Determine the (X, Y) coordinate at the center of the cell enclosing the given text.  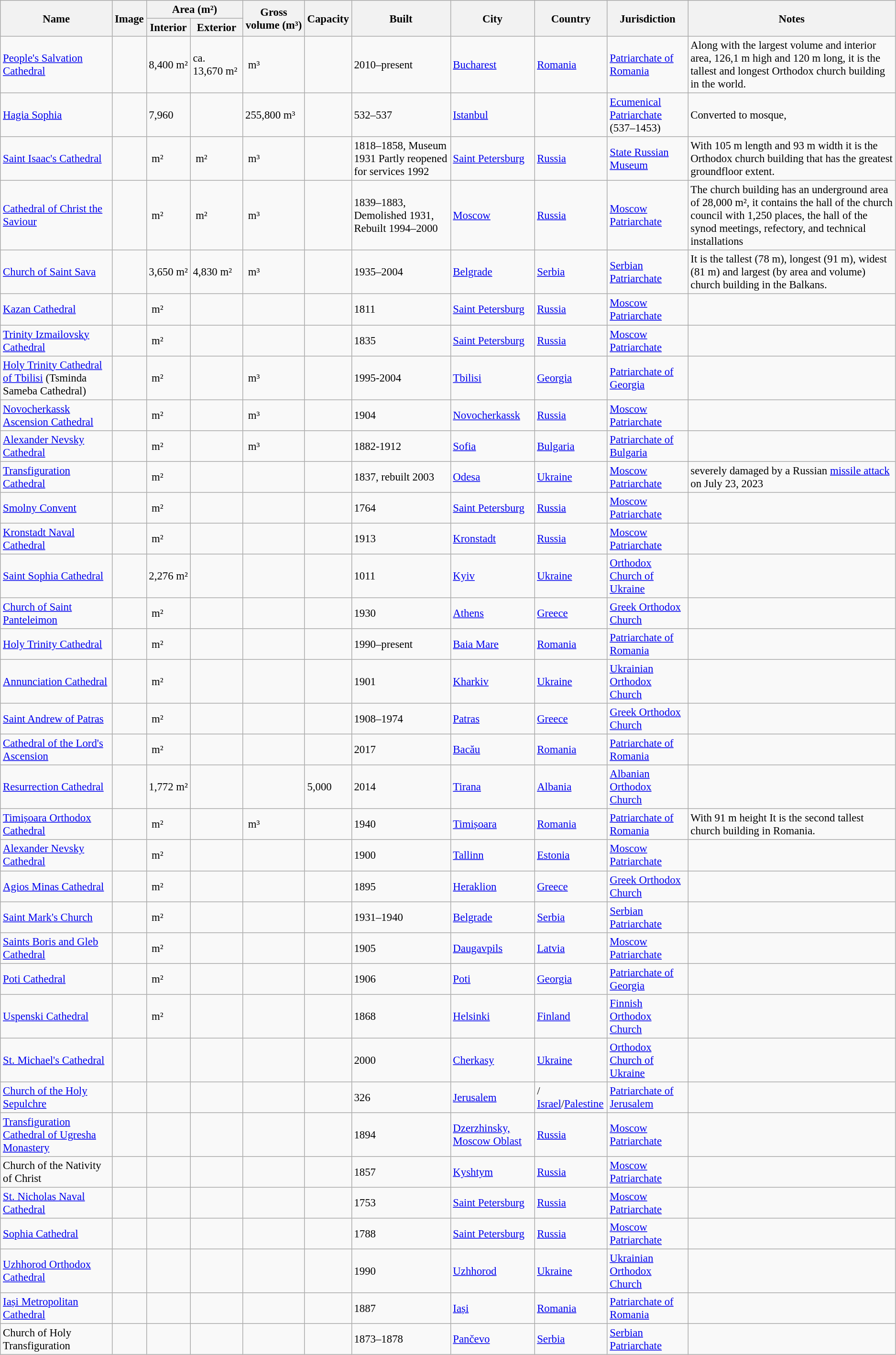
Istanbul (492, 115)
Holy Trinity Cathedral (56, 645)
Saints Boris and Gleb Cathedral (56, 948)
4,830 m² (217, 273)
1906 (401, 979)
/ Israel/Palestine (571, 1098)
Bucharest (492, 65)
Gross volume (m³) (273, 18)
1913 (401, 538)
Cherkasy (492, 1060)
1908–1974 (401, 719)
Resurrection Cathedral (56, 787)
2017 (401, 750)
Novocherkassk (492, 415)
Patriarchate of Bulgaria (647, 446)
Saint Isaac's Cathedral (56, 159)
255,800 m³ (273, 115)
Albanian Orthodox Church (647, 787)
Church of the Nativity of Christ (56, 1172)
Odesa (492, 477)
1839–1883, Demolished 1931, Rebuilt 1994–2000 (401, 216)
State Russian Museum (647, 159)
3,650 m² (168, 273)
Agios Minas Cathedral (56, 886)
Interior (168, 28)
Church of Saint Panteleimon (56, 613)
Notes (792, 18)
2014 (401, 787)
Uspenski Cathedral (56, 1016)
Along with the largest volume and interior area, 126,1 m high and 120 m long, it is the tallest and longest Orthodox church building in the world. (792, 65)
Saint Sophia Cathedral (56, 576)
Trinity Izmailovsky Cathedral (56, 340)
Converted to mosque, (792, 115)
ca. 13,670 m² (217, 65)
1868 (401, 1016)
St. Nicholas Naval Cathedral (56, 1203)
1837, rebuilt 2003 (401, 477)
Timișoara (492, 824)
Bulgaria (571, 446)
1901 (401, 682)
1788 (401, 1234)
1990–present (401, 645)
1857 (401, 1172)
1753 (401, 1203)
St. Michael's Cathedral (56, 1060)
Kronstadt Naval Cathedral (56, 538)
Dzerzhinsky, Moscow Oblast (492, 1135)
1811 (401, 310)
With 105 m length and 93 m width it is the Orthodox church building that has the greatest groundfloor extent. (792, 159)
2010–present (401, 65)
Cathedral of Christ the Saviour (56, 216)
Poti Cathedral (56, 979)
1900 (401, 856)
1930 (401, 613)
Kyshtym (492, 1172)
Uzhhorod Orthodox Cathedral (56, 1271)
1935–2004 (401, 273)
1995-2004 (401, 378)
Church of the Holy Sepulchre (56, 1098)
326 (401, 1098)
People's Salvation Cathedral (56, 65)
1873–1878 (401, 1340)
Cathedral of the Lord's Ascension (56, 750)
Ecumenical Patriarchate (537–1453) (647, 115)
Name (56, 18)
Area (m²) (195, 10)
City (492, 18)
Holy Trinity Cathedral of Tbilisi (Tsminda Sameba Cathedral) (56, 378)
Kyiv (492, 576)
Annunciation Cathedral (56, 682)
Heraklion (492, 886)
1904 (401, 415)
Transfiguration Cathedral of Ugresha Monastery (56, 1135)
1818–1858, Museum 1931 Partly reopened for services 1992 (401, 159)
Latvia (571, 948)
Timișoara Orthodox Cathedral (56, 824)
2000 (401, 1060)
1835 (401, 340)
1895 (401, 886)
Tirana (492, 787)
Jurisdiction (647, 18)
1931–1940 (401, 917)
Novocherkassk Ascension Cathedral (56, 415)
Kharkiv (492, 682)
Poti (492, 979)
Country (571, 18)
Patras (492, 719)
Saint Mark's Church (56, 917)
With 91 m height It is the second tallest church building in Romania. (792, 824)
2,276 m² (168, 576)
severely damaged by a Russian missile attack on July 23, 2023 (792, 477)
1905 (401, 948)
Kronstadt (492, 538)
Patriarchate of Jerusalem (647, 1098)
Sophia Cathedral (56, 1234)
Image (129, 18)
Pančevo (492, 1340)
Church of Holy Transfiguration (56, 1340)
Tallinn (492, 856)
Tbilisi (492, 378)
1,772 m² (168, 787)
Kazan Cathedral (56, 310)
1882-1912 (401, 446)
532–537 (401, 115)
Sofia (492, 446)
Iași (492, 1308)
Moscow (492, 216)
Uzhhorod (492, 1271)
1940 (401, 824)
Bacău (492, 750)
1894 (401, 1135)
Daugavpils (492, 948)
Baia Mare (492, 645)
Saint Andrew of Patras (56, 719)
1011 (401, 576)
Albania (571, 787)
Hagia Sophia (56, 115)
Finland (571, 1016)
Iași Metropolitan Cathedral (56, 1308)
Built (401, 18)
Helsinki (492, 1016)
Capacity (328, 18)
5,000 (328, 787)
Finnish Orthodox Church (647, 1016)
Church of Saint Sava (56, 273)
Transfiguration Cathedral (56, 477)
1764 (401, 508)
Exterior (217, 28)
Estonia (571, 856)
1990 (401, 1271)
It is the tallest (78 m), longest (91 m), widest (81 m) and largest (by area and volume) church building in the Balkans. (792, 273)
Jerusalem (492, 1098)
Smolny Convent (56, 508)
1887 (401, 1308)
Athens (492, 613)
8,400 m² (168, 65)
7,960 (168, 115)
